Identify which cell holds the provided text, then report its (X, Y) central coordinate. 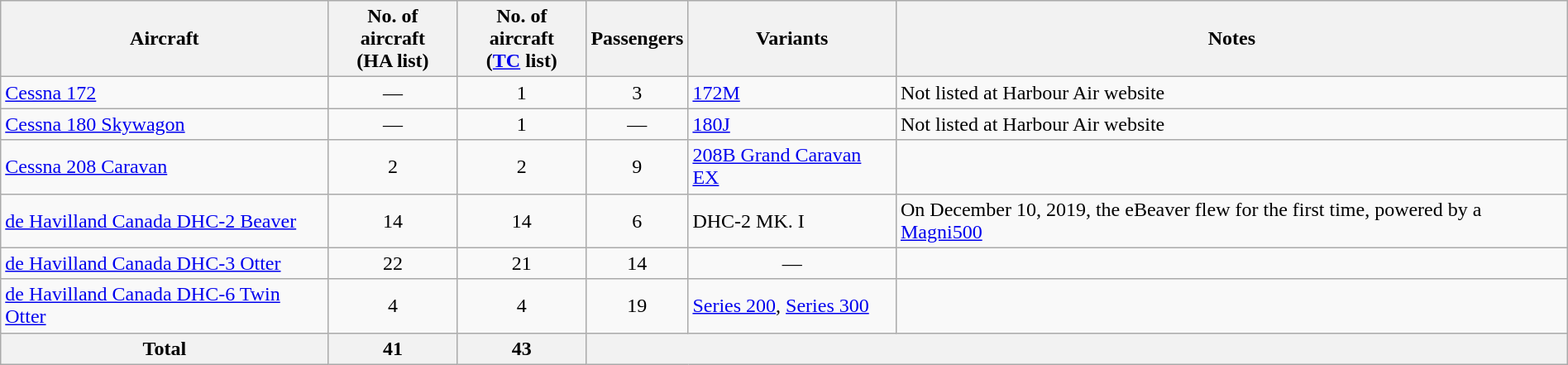
22 (393, 263)
de Havilland Canada DHC-2 Beaver (165, 220)
180J (792, 124)
43 (522, 348)
Cessna 208 Caravan (165, 167)
Notes (1231, 39)
No. of aircraft(TC list) (522, 39)
208B Grand Caravan EX (792, 167)
41 (393, 348)
de Havilland Canada DHC-6 Twin Otter (165, 306)
Cessna 172 (165, 93)
172M (792, 93)
de Havilland Canada DHC-3 Otter (165, 263)
21 (522, 263)
9 (637, 167)
Cessna 180 Skywagon (165, 124)
19 (637, 306)
On December 10, 2019, the eBeaver flew for the first time, powered by a Magni500 (1231, 220)
Passengers (637, 39)
Series 200, Series 300 (792, 306)
No. of aircraft(HA list) (393, 39)
Aircraft (165, 39)
3 (637, 93)
DHC-2 MK. I (792, 220)
Variants (792, 39)
6 (637, 220)
Total (165, 348)
